Identify which cell holds the provided text, then report its [X, Y] central coordinate. 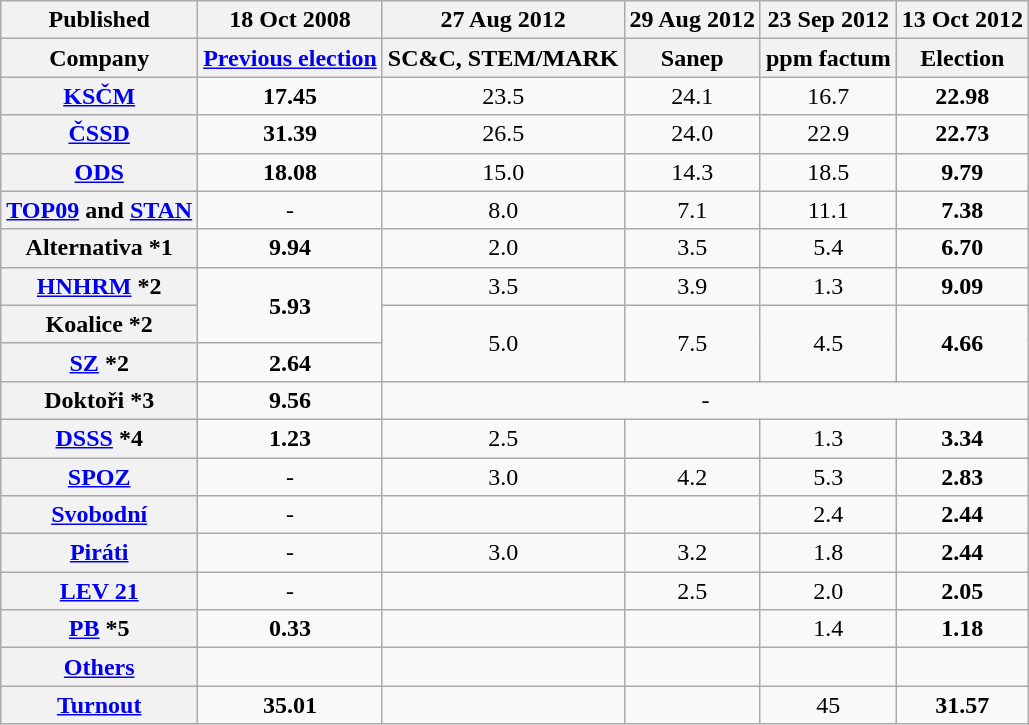
Sanep [692, 58]
5.3 [828, 477]
SPOZ [100, 477]
ČSSD [100, 134]
18.5 [828, 172]
16.7 [828, 96]
5.4 [828, 248]
45 [828, 705]
ppm factum [828, 58]
4.5 [828, 343]
13 Oct 2012 [962, 20]
ODS [100, 172]
22.73 [962, 134]
9.09 [962, 286]
26.5 [503, 134]
8.0 [503, 210]
Svobodní [100, 515]
Others [100, 667]
3.2 [692, 553]
22.98 [962, 96]
5.93 [290, 305]
27 Aug 2012 [503, 20]
Piráti [100, 553]
9.56 [290, 400]
1.18 [962, 629]
2.64 [290, 362]
23.5 [503, 96]
4.2 [692, 477]
Turnout [100, 705]
TOP09 and STAN [100, 210]
29 Aug 2012 [692, 20]
2.83 [962, 477]
Election [962, 58]
7.1 [692, 210]
23 Sep 2012 [828, 20]
Company [100, 58]
4.66 [962, 343]
31.39 [290, 134]
Previous election [290, 58]
DSSS *4 [100, 438]
15.0 [503, 172]
14.3 [692, 172]
HNHRM *2 [100, 286]
9.79 [962, 172]
7.38 [962, 210]
6.70 [962, 248]
7.5 [692, 343]
1.8 [828, 553]
SZ *2 [100, 362]
Published [100, 20]
2.4 [828, 515]
5.0 [503, 343]
1.4 [828, 629]
Alternativa *1 [100, 248]
2.05 [962, 591]
SC&C, STEM/MARK [503, 58]
Doktoři *3 [100, 400]
18.08 [290, 172]
24.0 [692, 134]
9.94 [290, 248]
3.9 [692, 286]
22.9 [828, 134]
KSČM [100, 96]
1.23 [290, 438]
LEV 21 [100, 591]
24.1 [692, 96]
17.45 [290, 96]
PB *5 [100, 629]
35.01 [290, 705]
3.34 [962, 438]
11.1 [828, 210]
18 Oct 2008 [290, 20]
0.33 [290, 629]
31.57 [962, 705]
Koalice *2 [100, 324]
